Return (x, y) of the center of cell containing provided text 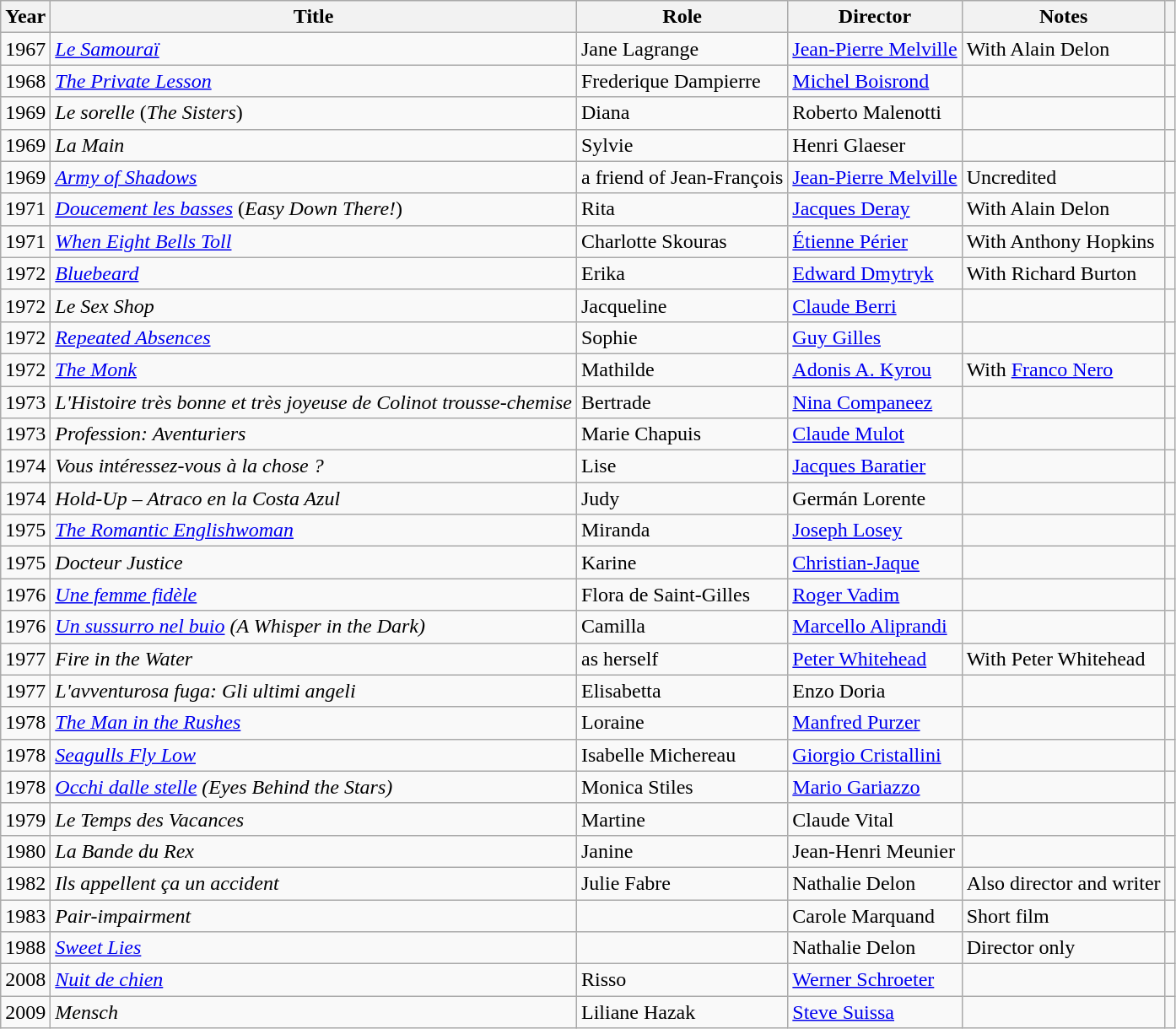
The Man in the Rushes (314, 723)
Vous intéressez-vous à la chose ? (314, 466)
2009 (25, 1012)
Roger Vadim (875, 595)
With Richard Burton (1063, 273)
Julie Fabre (682, 883)
1979 (25, 819)
Nuit de chien (314, 980)
Jean-Henri Meunier (875, 851)
Steve Suissa (875, 1012)
The Monk (314, 369)
Michel Boisrond (875, 81)
Germán Lorente (875, 498)
Risso (682, 980)
Flora de Saint-Gilles (682, 595)
1983 (25, 915)
Christian-Jaque (875, 563)
Title (314, 17)
Bluebeard (314, 273)
Director (875, 17)
Role (682, 17)
Rita (682, 209)
Liliane Hazak (682, 1012)
Seagulls Fly Low (314, 755)
Werner Schroeter (875, 980)
Peter Whitehead (875, 659)
Ils appellent ça un accident (314, 883)
Notes (1063, 17)
Carole Marquand (875, 915)
Camilla (682, 627)
Docteur Justice (314, 563)
Martine (682, 819)
With Franco Nero (1063, 369)
L'avventurosa fuga: Gli ultimi angeli (314, 691)
Profession: Aventuriers (314, 434)
Une femme fidèle (314, 595)
Le Samouraï (314, 49)
La Main (314, 145)
Miranda (682, 531)
1968 (25, 81)
Sylvie (682, 145)
Marcello Aliprandi (875, 627)
When Eight Bells Toll (314, 241)
The Private Lesson (314, 81)
Bertrade (682, 402)
1967 (25, 49)
Judy (682, 498)
Lise (682, 466)
Henri Glaeser (875, 145)
Claude Berri (875, 305)
Marie Chapuis (682, 434)
Year (25, 17)
Doucement les basses (Easy Down There!) (314, 209)
Isabelle Michereau (682, 755)
Diana (682, 113)
Director only (1063, 948)
Joseph Losey (875, 531)
With Peter Whitehead (1063, 659)
1980 (25, 851)
Sophie (682, 337)
Fire in the Water (314, 659)
as herself (682, 659)
Janine (682, 851)
Erika (682, 273)
Mensch (314, 1012)
Le Temps des Vacances (314, 819)
Charlotte Skouras (682, 241)
Edward Dmytryk (875, 273)
Hold-Up – Atraco en la Costa Azul (314, 498)
Jacques Deray (875, 209)
Guy Gilles (875, 337)
Karine (682, 563)
Claude Mulot (875, 434)
1988 (25, 948)
Sweet Lies (314, 948)
2008 (25, 980)
Le sorelle (The Sisters) (314, 113)
Short film (1063, 915)
Le Sex Shop (314, 305)
1982 (25, 883)
Claude Vital (875, 819)
With Anthony Hopkins (1063, 241)
Jacques Baratier (875, 466)
Repeated Absences (314, 337)
The Romantic Englishwoman (314, 531)
Nina Companeez (875, 402)
Un sussurro nel buio (A Whisper in the Dark) (314, 627)
Mathilde (682, 369)
Pair-impairment (314, 915)
Mario Gariazzo (875, 787)
Frederique Dampierre (682, 81)
Monica Stiles (682, 787)
Jane Lagrange (682, 49)
L'Histoire très bonne et très joyeuse de Colinot trousse-chemise (314, 402)
Also director and writer (1063, 883)
Jacqueline (682, 305)
Elisabetta (682, 691)
Loraine (682, 723)
Roberto Malenotti (875, 113)
Étienne Périer (875, 241)
a friend of Jean-François (682, 177)
Enzo Doria (875, 691)
Uncredited (1063, 177)
Adonis A. Kyrou (875, 369)
La Bande du Rex (314, 851)
Army of Shadows (314, 177)
Occhi dalle stelle (Eyes Behind the Stars) (314, 787)
Manfred Purzer (875, 723)
Giorgio Cristallini (875, 755)
